For the text-containing cell, return its midpoint in [X, Y] coordinate format. 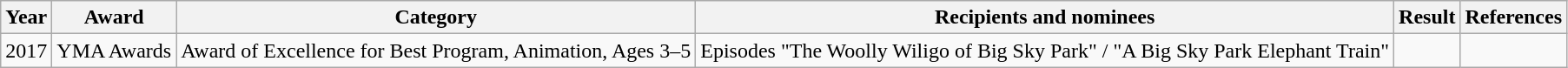
Year [26, 17]
Award of Excellence for Best Program, Animation, Ages 3–5 [436, 51]
Episodes "The Woolly Wiligo of Big Sky Park" / "A Big Sky Park Elephant Train" [1045, 51]
Award [115, 17]
References [1513, 17]
2017 [26, 51]
Result [1427, 17]
Category [436, 17]
Recipients and nominees [1045, 17]
YMA Awards [115, 51]
